Detect which cell encompasses the target text, then output its (x, y) center coordinate. 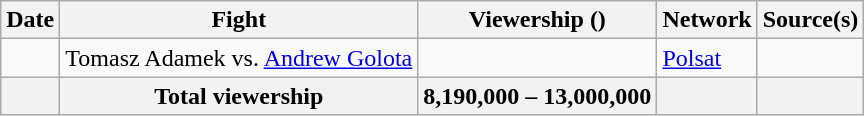
Polsat (707, 58)
Viewership () (538, 20)
Source(s) (810, 20)
Fight (239, 20)
Date (30, 20)
Tomasz Adamek vs. Andrew Golota (239, 58)
Network (707, 20)
8,190,000 – 13,000,000 (538, 96)
Total viewership (239, 96)
